Return [x, y] of the center of cell containing provided text 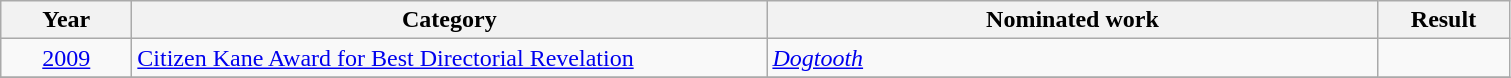
Citizen Kane Award for Best Directorial Revelation [450, 58]
Dogtooth [1072, 58]
Category [450, 20]
Result [1444, 20]
Nominated work [1072, 20]
Year [66, 20]
2009 [66, 58]
